Identify which cell holds the provided text, then report its (X, Y) central coordinate. 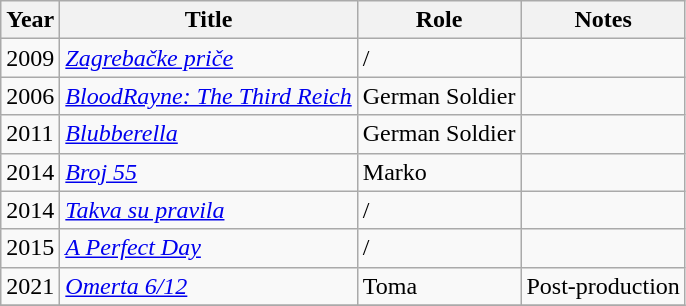
Marko (439, 172)
2006 (30, 96)
2011 (30, 134)
Role (439, 20)
2021 (30, 286)
BloodRayne: The Third Reich (208, 96)
Takva su pravila (208, 210)
Omerta 6/12 (208, 286)
Title (208, 20)
2009 (30, 58)
A Perfect Day (208, 248)
Post-production (603, 286)
Notes (603, 20)
Toma (439, 286)
Year (30, 20)
Blubberella (208, 134)
Broj 55 (208, 172)
Zagrebačke priče (208, 58)
2015 (30, 248)
